Search for the cell housing the specified text and yield its [x, y] center coordinate. 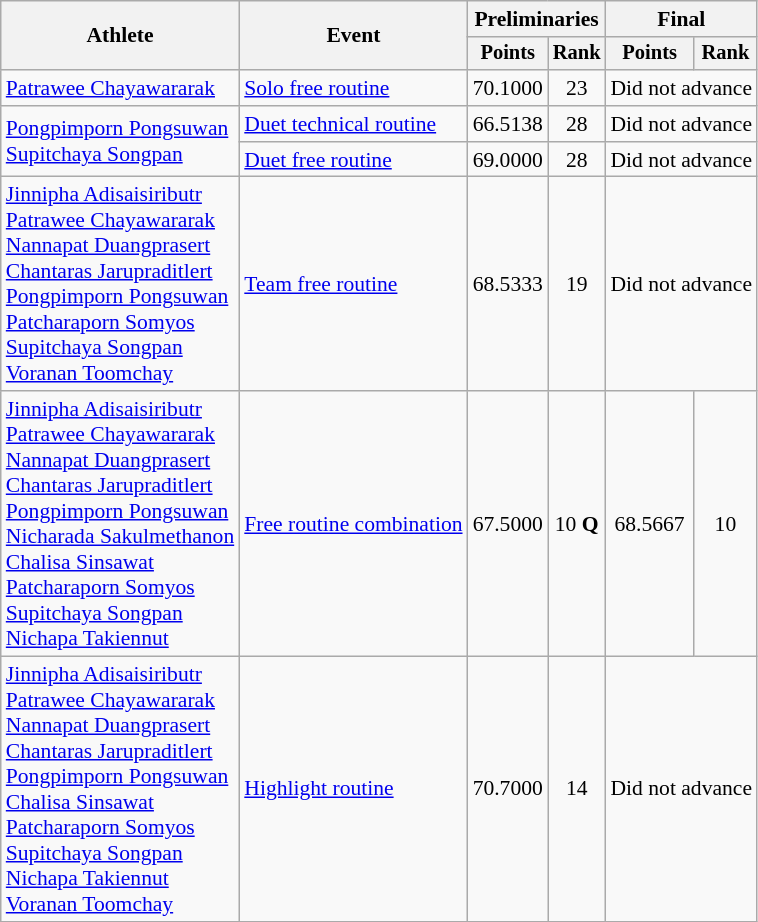
Final [681, 19]
Team free routine [353, 284]
70.7000 [508, 790]
68.5667 [649, 524]
Athlete [120, 36]
Highlight routine [353, 790]
Preliminaries [537, 19]
Pongpimporn PongsuwanSupitchaya Songpan [120, 142]
Solo free routine [353, 88]
Duet free routine [353, 160]
10 [726, 524]
10 Q [577, 524]
68.5333 [508, 284]
Free routine combination [353, 524]
19 [577, 284]
23 [577, 88]
69.0000 [508, 160]
70.1000 [508, 88]
67.5000 [508, 524]
66.5138 [508, 124]
Patrawee Chayawararak [120, 88]
14 [577, 790]
Event [353, 36]
Duet technical routine [353, 124]
